From the cell containing the given text, extract its center point as (X, Y) coordinate. 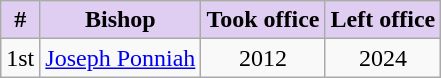
2024 (383, 58)
1st (20, 58)
2012 (263, 58)
Bishop (120, 20)
Took office (263, 20)
# (20, 20)
Left office (383, 20)
Joseph Ponniah (120, 58)
